Return the [X, Y] coordinate for the center point of the cell that contains the specified text.  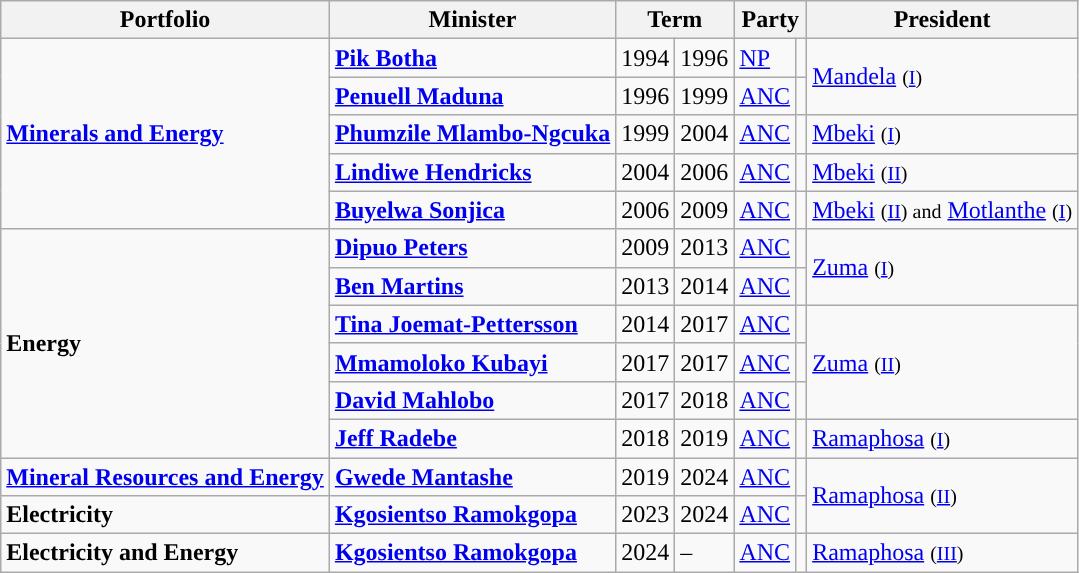
Jeff Radebe [472, 438]
Electricity [166, 515]
Ramaphosa (II) [942, 496]
Zuma (II) [942, 362]
Pik Botha [472, 58]
2023 [646, 515]
Gwede Mantashe [472, 477]
Minerals and Energy [166, 134]
NP [765, 58]
Buyelwa Sonjica [472, 210]
Mbeki (I) [942, 134]
Mmamoloko Kubayi [472, 362]
David Mahlobo [472, 400]
Ramaphosa (I) [942, 438]
Ben Martins [472, 286]
Party [770, 20]
Mandela (I) [942, 77]
Electricity and Energy [166, 553]
Dipuo Peters [472, 248]
Phumzile Mlambo-Ngcuka [472, 134]
Portfolio [166, 20]
Zuma (I) [942, 267]
Mbeki (II) [942, 172]
Ramaphosa (III) [942, 553]
Penuell Maduna [472, 96]
Mineral Resources and Energy [166, 477]
Term [675, 20]
– [704, 553]
Lindiwe Hendricks [472, 172]
President [942, 20]
Tina Joemat-Pettersson [472, 324]
Mbeki (II) and Motlanthe (I) [942, 210]
1994 [646, 58]
Minister [472, 20]
Energy [166, 343]
